Determine the [X, Y] coordinate at the center of the cell enclosing the given text.  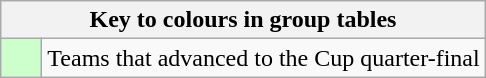
Teams that advanced to the Cup quarter-final [264, 58]
Key to colours in group tables [243, 20]
